Identify which cell holds the provided text, then report its (X, Y) central coordinate. 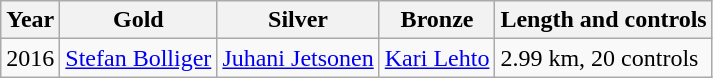
Stefan Bolliger (138, 58)
Kari Lehto (437, 58)
Bronze (437, 20)
Year (30, 20)
Length and controls (604, 20)
2016 (30, 58)
Gold (138, 20)
2.99 km, 20 controls (604, 58)
Juhani Jetsonen (298, 58)
Silver (298, 20)
